Detect which cell encompasses the target text, then output its (X, Y) center coordinate. 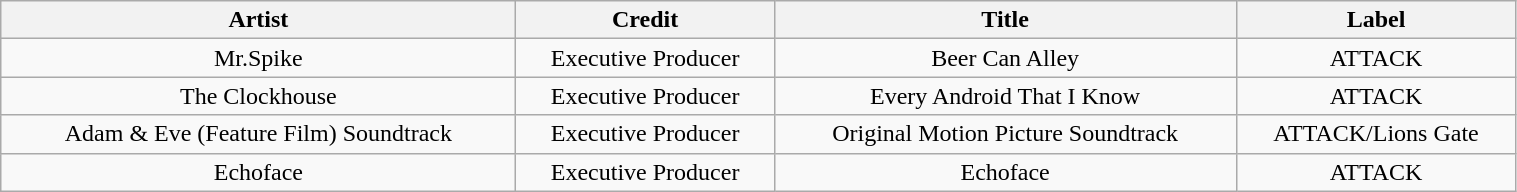
Credit (645, 20)
ATTACK/Lions Gate (1376, 134)
Artist (258, 20)
Beer Can Alley (1005, 58)
Title (1005, 20)
Label (1376, 20)
The Clockhouse (258, 96)
Mr.Spike (258, 58)
Every Android That I Know (1005, 96)
Original Motion Picture Soundtrack (1005, 134)
Adam & Eve (Feature Film) Soundtrack (258, 134)
